Identify which cell holds the provided text, then report its [X, Y] central coordinate. 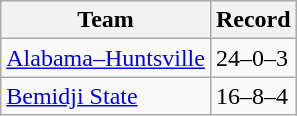
16–8–4 [253, 96]
Team [106, 20]
Bemidji State [106, 96]
24–0–3 [253, 58]
Record [253, 20]
Alabama–Huntsville [106, 58]
